Pinpoint the cell where the given text exists, returning its [x, y] midpoint coordinate. 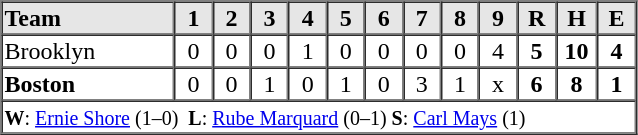
E [616, 18]
Team [88, 18]
Brooklyn [88, 50]
10 [576, 50]
Boston [88, 84]
7 [422, 18]
2 [231, 18]
H [576, 18]
x [498, 84]
W: Ernie Shore (1–0) L: Rube Marquard (0–1) S: Carl Mays (1) [319, 116]
R [536, 18]
9 [498, 18]
